Provide the [x, y] coordinate of the cell's center where the given text is located.  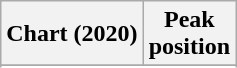
Peakposition [189, 34]
Chart (2020) [72, 34]
